Provide the [X, Y] coordinate of the cell's center where the given text is located.  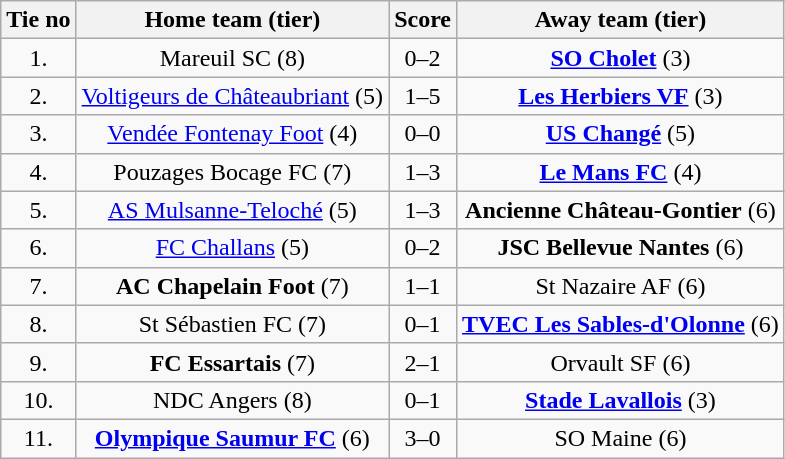
3–0 [423, 438]
1–1 [423, 286]
2–1 [423, 362]
11. [38, 438]
Pouzages Bocage FC (7) [232, 172]
Score [423, 20]
7. [38, 286]
Stade Lavallois (3) [621, 400]
Away team (tier) [621, 20]
Vendée Fontenay Foot (4) [232, 134]
Tie no [38, 20]
AS Mulsanne-Teloché (5) [232, 210]
5. [38, 210]
FC Challans (5) [232, 248]
St Nazaire AF (6) [621, 286]
1–5 [423, 96]
TVEC Les Sables-d'Olonne (6) [621, 324]
1. [38, 58]
Le Mans FC (4) [621, 172]
SO Maine (6) [621, 438]
FC Essartais (7) [232, 362]
St Sébastien FC (7) [232, 324]
6. [38, 248]
AC Chapelain Foot (7) [232, 286]
SO Cholet (3) [621, 58]
2. [38, 96]
Mareuil SC (8) [232, 58]
Home team (tier) [232, 20]
US Changé (5) [621, 134]
8. [38, 324]
Olympique Saumur FC (6) [232, 438]
10. [38, 400]
Ancienne Château-Gontier (6) [621, 210]
3. [38, 134]
9. [38, 362]
4. [38, 172]
Voltigeurs de Châteaubriant (5) [232, 96]
Les Herbiers VF (3) [621, 96]
JSC Bellevue Nantes (6) [621, 248]
Orvault SF (6) [621, 362]
0–0 [423, 134]
NDC Angers (8) [232, 400]
